Search for the cell housing the specified text and yield its (X, Y) center coordinate. 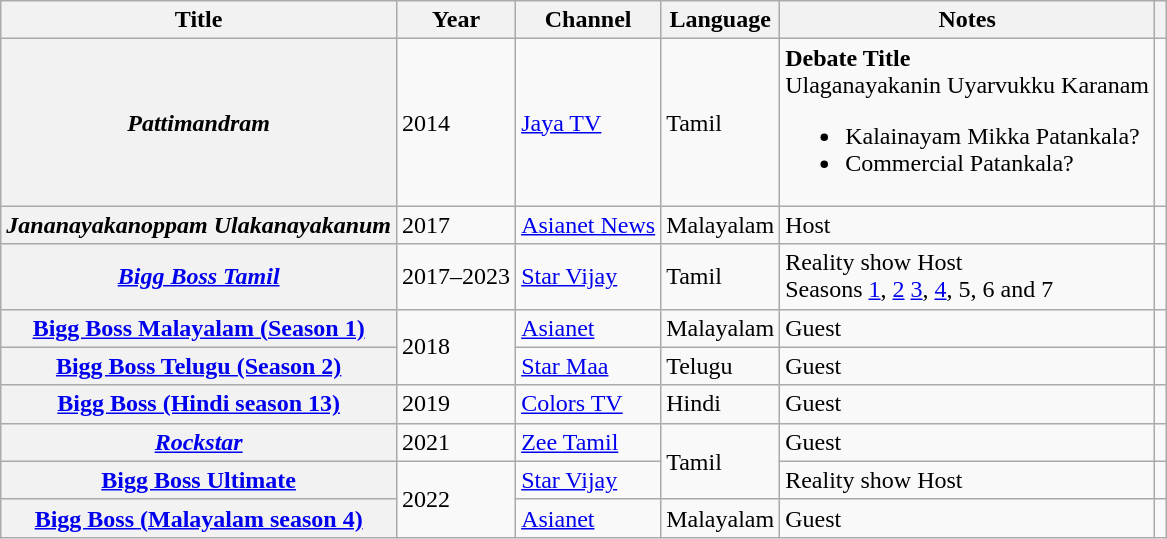
Reality show HostSeasons 1, 2 3, 4, 5, 6 and 7 (968, 276)
Reality show Host (968, 480)
Asianet News (588, 225)
2017–2023 (456, 276)
2021 (456, 442)
Hindi (720, 404)
2019 (456, 404)
Bigg Boss Tamil (199, 276)
Zee Tamil (588, 442)
Bigg Boss Malayalam (Season 1) (199, 328)
Pattimandram (199, 122)
2014 (456, 122)
2022 (456, 499)
Rockstar (199, 442)
Notes (968, 20)
Star Maa (588, 366)
Year (456, 20)
Bigg Boss (Hindi season 13) (199, 404)
2017 (456, 225)
Bigg Boss Ultimate (199, 480)
Jananayakanoppam Ulakanayakanum (199, 225)
Channel (588, 20)
Host (968, 225)
Title (199, 20)
Language (720, 20)
Colors TV (588, 404)
Bigg Boss (Malayalam season 4) (199, 518)
Telugu (720, 366)
Debate Title Ulaganayakanin Uyarvukku KaranamKalainayam Mikka Patankala?Commercial Patankala? (968, 122)
2018 (456, 347)
Bigg Boss Telugu (Season 2) (199, 366)
Jaya TV (588, 122)
